Return (x, y) of the center of cell containing provided text 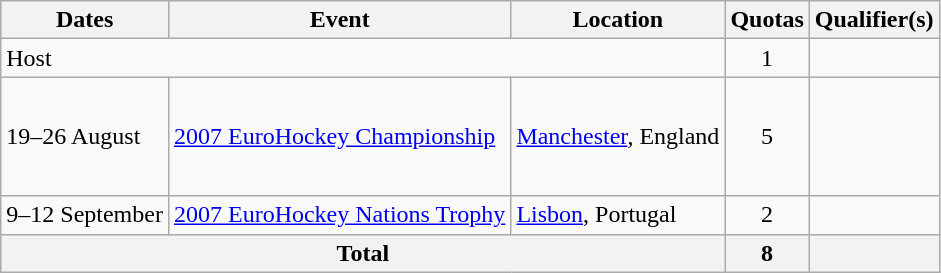
2007 EuroHockey Championship (339, 136)
Manchester, England (618, 136)
Total (363, 253)
2007 EuroHockey Nations Trophy (339, 215)
Location (618, 20)
Event (339, 20)
2 (767, 215)
9–12 September (85, 215)
Dates (85, 20)
Host (363, 58)
8 (767, 253)
19–26 August (85, 136)
1 (767, 58)
Lisbon, Portugal (618, 215)
5 (767, 136)
Qualifier(s) (874, 20)
Quotas (767, 20)
